Return (x, y) of the center of cell containing provided text 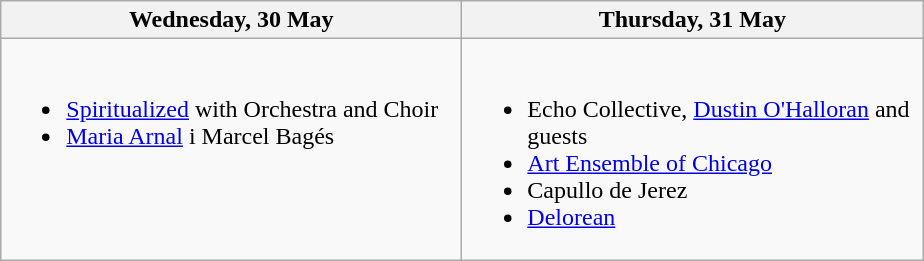
Thursday, 31 May (692, 20)
Spiritualized with Orchestra and ChoirMaria Arnal i Marcel Bagés (232, 150)
Echo Collective, Dustin O'Halloran and guestsArt Ensemble of ChicagoCapullo de JerezDelorean (692, 150)
Wednesday, 30 May (232, 20)
